Capture the cell that displays the provided text and extract its [X, Y] central coordinate. 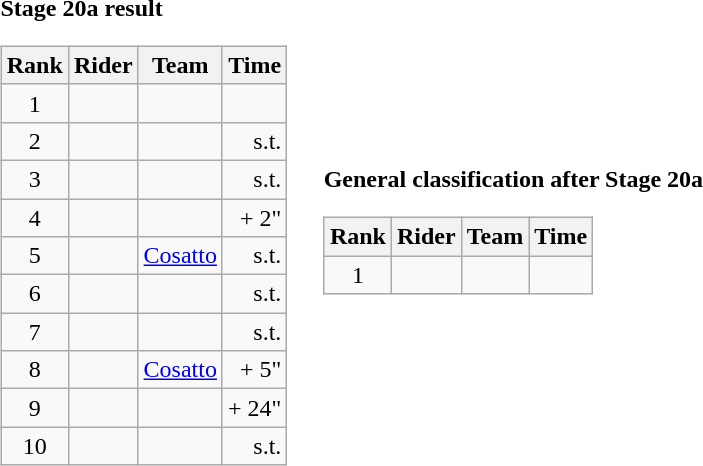
2 [34, 141]
6 [34, 294]
7 [34, 332]
+ 24" [254, 408]
10 [34, 446]
+ 2" [254, 217]
8 [34, 370]
4 [34, 217]
+ 5" [254, 370]
9 [34, 408]
5 [34, 256]
3 [34, 179]
